Identify which cell holds the provided text, then report its [x, y] central coordinate. 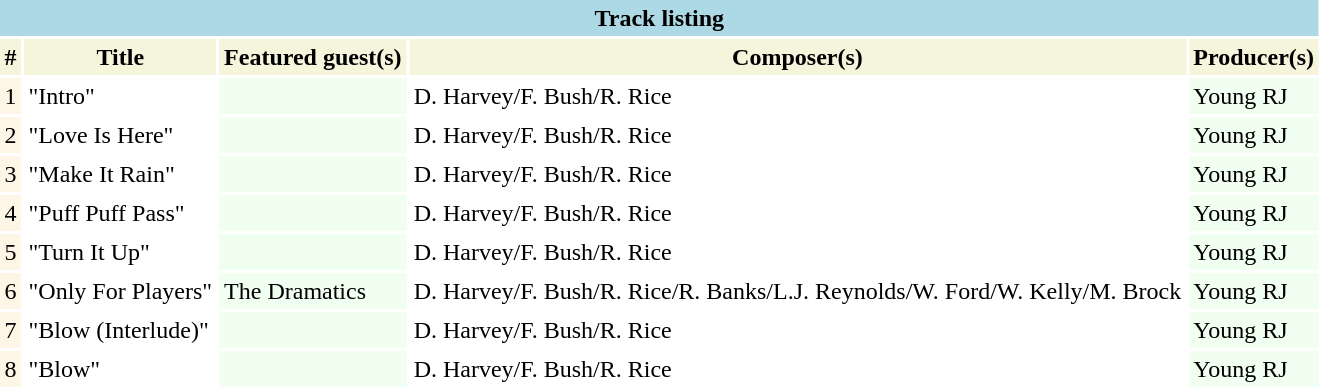
7 [10, 330]
"Love Is Here" [120, 135]
Producer(s) [1254, 57]
8 [10, 369]
The Dramatics [314, 291]
"Only For Players" [120, 291]
"Intro" [120, 96]
2 [10, 135]
3 [10, 174]
Composer(s) [798, 57]
Title [120, 57]
"Puff Puff Pass" [120, 213]
"Turn It Up" [120, 252]
Track listing [660, 18]
Featured guest(s) [314, 57]
6 [10, 291]
"Make It Rain" [120, 174]
D. Harvey/F. Bush/R. Rice/R. Banks/L.J. Reynolds/W. Ford/W. Kelly/M. Brock [798, 291]
"Blow (Interlude)" [120, 330]
1 [10, 96]
4 [10, 213]
"Blow" [120, 369]
5 [10, 252]
# [10, 57]
